Find where the given text appears and provide that cell's center as [X, Y] coordinate. 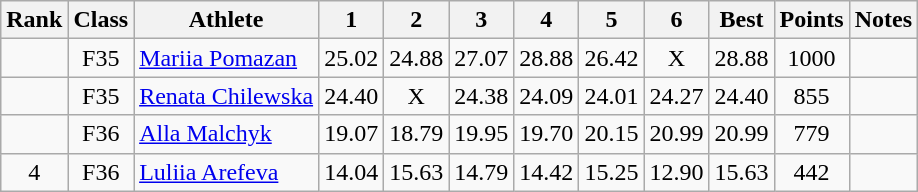
24.88 [416, 58]
24.09 [546, 96]
14.79 [482, 172]
15.25 [612, 172]
27.07 [482, 58]
19.07 [352, 134]
19.95 [482, 134]
Renata Chilewska [226, 96]
18.79 [416, 134]
1 [352, 20]
Luliia Arefeva [226, 172]
Mariia Pomazan [226, 58]
779 [812, 134]
19.70 [546, 134]
6 [676, 20]
24.01 [612, 96]
20.15 [612, 134]
1000 [812, 58]
Best [742, 20]
Rank [34, 20]
2 [416, 20]
Athlete [226, 20]
14.04 [352, 172]
Points [812, 20]
Notes [883, 20]
Alla Malchyk [226, 134]
14.42 [546, 172]
12.90 [676, 172]
442 [812, 172]
855 [812, 96]
25.02 [352, 58]
Class [101, 20]
3 [482, 20]
24.27 [676, 96]
26.42 [612, 58]
5 [612, 20]
24.38 [482, 96]
